Find where the given text appears and provide that cell's center as (X, Y) coordinate. 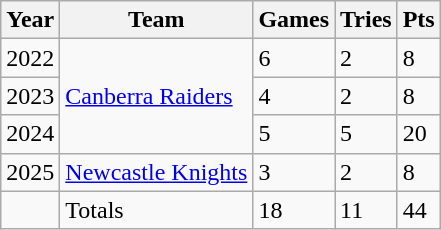
2024 (30, 134)
Tries (366, 20)
11 (366, 210)
2025 (30, 172)
Team (156, 20)
20 (418, 134)
Newcastle Knights (156, 172)
4 (294, 96)
Totals (156, 210)
Games (294, 20)
18 (294, 210)
44 (418, 210)
Year (30, 20)
6 (294, 58)
Pts (418, 20)
2023 (30, 96)
Canberra Raiders (156, 96)
3 (294, 172)
2022 (30, 58)
